Provide the (x, y) coordinate of the cell's center where the given text is located.  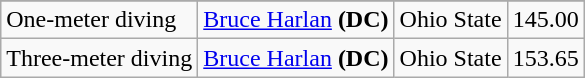
Three-meter diving (100, 58)
One-meter diving (100, 20)
153.65 (546, 58)
145.00 (546, 20)
